Provide the (x, y) coordinate of the cell's center where the given text is located.  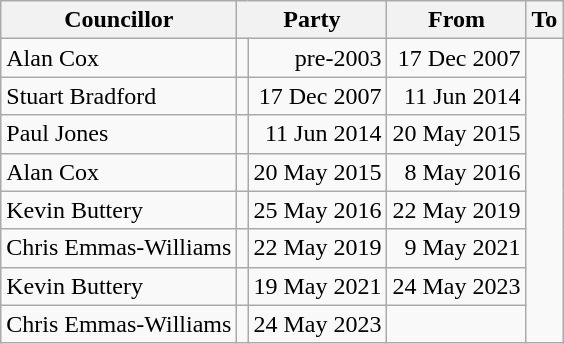
9 May 2021 (456, 248)
8 May 2016 (456, 172)
To (544, 20)
Councillor (119, 20)
Stuart Bradford (119, 96)
From (456, 20)
25 May 2016 (318, 210)
Paul Jones (119, 134)
Party (312, 20)
19 May 2021 (318, 286)
pre-2003 (318, 58)
